Return (x, y) of the center of cell containing provided text 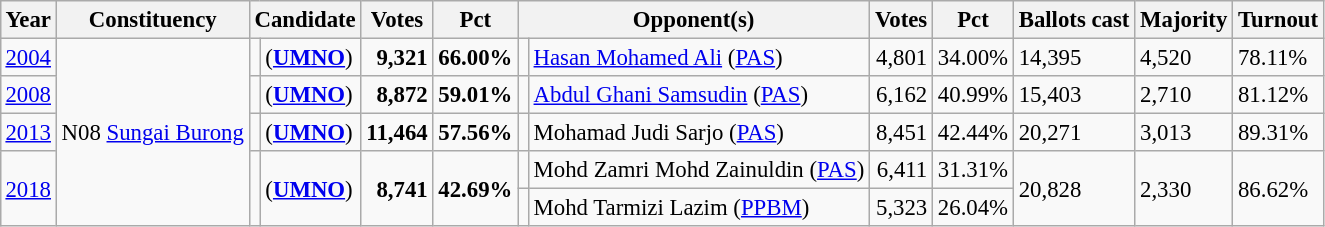
34.00% (974, 57)
Year (28, 20)
2004 (28, 57)
Opponent(s) (694, 20)
15,403 (1074, 95)
6,162 (902, 95)
4,520 (1184, 57)
4,801 (902, 57)
59.01% (476, 95)
Mohamad Judi Sarjo (PAS) (698, 133)
Mohd Tarmizi Lazim (PPBM) (698, 208)
8,872 (397, 95)
14,395 (1074, 57)
2018 (28, 188)
5,323 (902, 208)
8,741 (397, 188)
N08 Sungai Burong (152, 132)
Turnout (1278, 20)
86.62% (1278, 188)
31.31% (974, 170)
20,828 (1074, 188)
26.04% (974, 208)
42.69% (476, 188)
Candidate (305, 20)
66.00% (476, 57)
78.11% (1278, 57)
2,330 (1184, 188)
57.56% (476, 133)
2013 (28, 133)
2008 (28, 95)
8,451 (902, 133)
11,464 (397, 133)
42.44% (974, 133)
6,411 (902, 170)
2,710 (1184, 95)
Constituency (152, 20)
Ballots cast (1074, 20)
81.12% (1278, 95)
3,013 (1184, 133)
Hasan Mohamed Ali (PAS) (698, 57)
Majority (1184, 20)
20,271 (1074, 133)
9,321 (397, 57)
89.31% (1278, 133)
Mohd Zamri Mohd Zainuldin (PAS) (698, 170)
Abdul Ghani Samsudin (PAS) (698, 95)
40.99% (974, 95)
